Identify which cell holds the provided text, then report its (x, y) central coordinate. 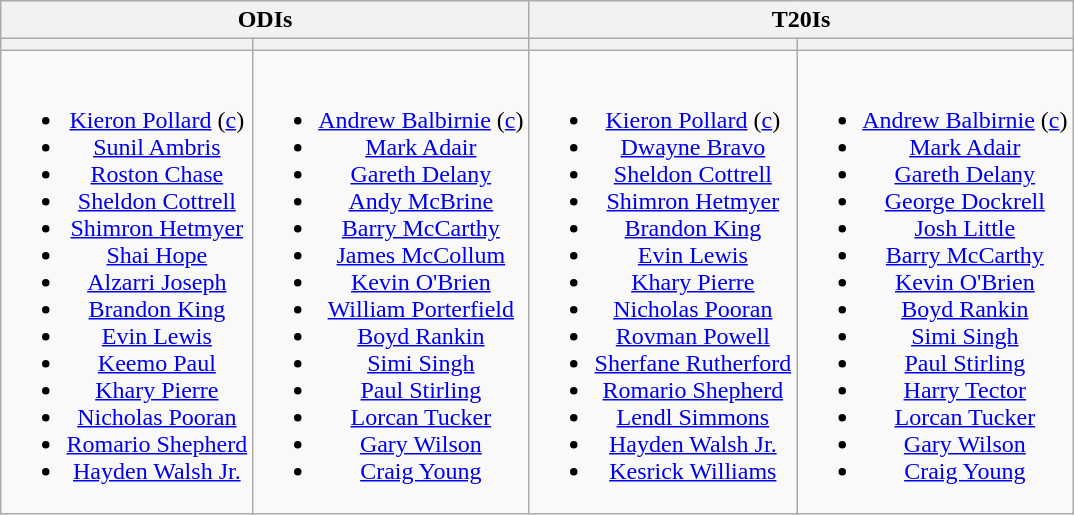
ODIs (265, 20)
T20Is (801, 20)
